Output the (X, Y) coordinate of the center of the cell containing the given text.  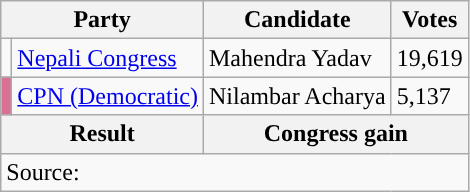
19,619 (430, 58)
Mahendra Yadav (297, 58)
CPN (Democratic) (108, 96)
Nilambar Acharya (297, 96)
Congress gain (336, 134)
Party (102, 20)
Nepali Congress (108, 58)
Votes (430, 20)
Source: (234, 172)
Candidate (297, 20)
5,137 (430, 96)
Result (102, 134)
